Output the [x, y] coordinate of the center of the cell containing the given text.  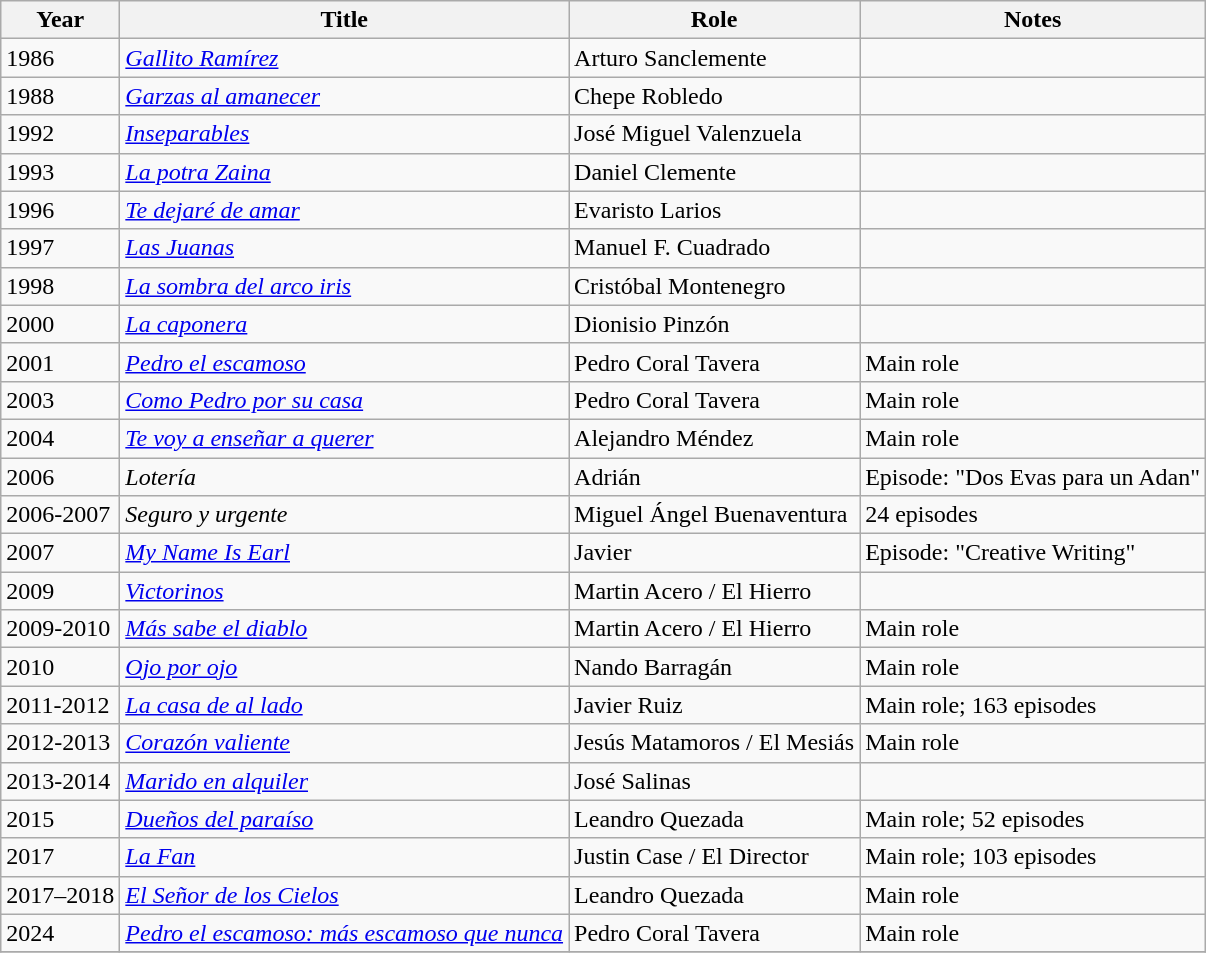
2001 [60, 362]
José Salinas [714, 781]
Arturo Sanclemente [714, 58]
Justin Case / El Director [714, 857]
24 episodes [1033, 515]
Main role; 52 episodes [1033, 819]
Miguel Ángel Buenaventura [714, 515]
La Fan [344, 857]
1996 [60, 210]
2004 [60, 438]
2017–2018 [60, 895]
Ojo por ojo [344, 667]
Seguro y urgente [344, 515]
Gallito Ramírez [344, 58]
My Name Is Earl [344, 553]
Alejandro Méndez [714, 438]
Notes [1033, 20]
2003 [60, 400]
Manuel F. Cuadrado [714, 248]
La caponera [344, 324]
Te voy a enseñar a querer [344, 438]
Episode: "Dos Evas para un Adan" [1033, 477]
Jesús Matamoros / El Mesiás [714, 743]
Dionisio Pinzón [714, 324]
Daniel Clemente [714, 172]
2015 [60, 819]
1998 [60, 286]
Adrián [714, 477]
Inseparables [344, 134]
2017 [60, 857]
2011-2012 [60, 705]
1997 [60, 248]
Marido en alquiler [344, 781]
Javier Ruiz [714, 705]
Dueños del paraíso [344, 819]
La casa de al lado [344, 705]
La sombra del arco iris [344, 286]
1988 [60, 96]
Pedro el escamoso: más escamoso que nunca [344, 933]
Role [714, 20]
2006 [60, 477]
Cristóbal Montenegro [714, 286]
2012-2013 [60, 743]
2013-2014 [60, 781]
Lotería [344, 477]
2006-2007 [60, 515]
Javier [714, 553]
Más sabe el diablo [344, 629]
José Miguel Valenzuela [714, 134]
2024 [60, 933]
2009-2010 [60, 629]
2000 [60, 324]
Las Juanas [344, 248]
El Señor de los Cielos [344, 895]
La potra Zaina [344, 172]
2007 [60, 553]
Te dejaré de amar [344, 210]
Garzas al amanecer [344, 96]
2009 [60, 591]
Chepe Robledo [714, 96]
Evaristo Larios [714, 210]
Victorinos [344, 591]
Nando Barragán [714, 667]
Title [344, 20]
2010 [60, 667]
Corazón valiente [344, 743]
Year [60, 20]
Main role; 163 episodes [1033, 705]
1986 [60, 58]
Episode: "Creative Writing" [1033, 553]
Como Pedro por su casa [344, 400]
Main role; 103 episodes [1033, 857]
Pedro el escamoso [344, 362]
1992 [60, 134]
1993 [60, 172]
